Capture the cell that displays the provided text and extract its (X, Y) central coordinate. 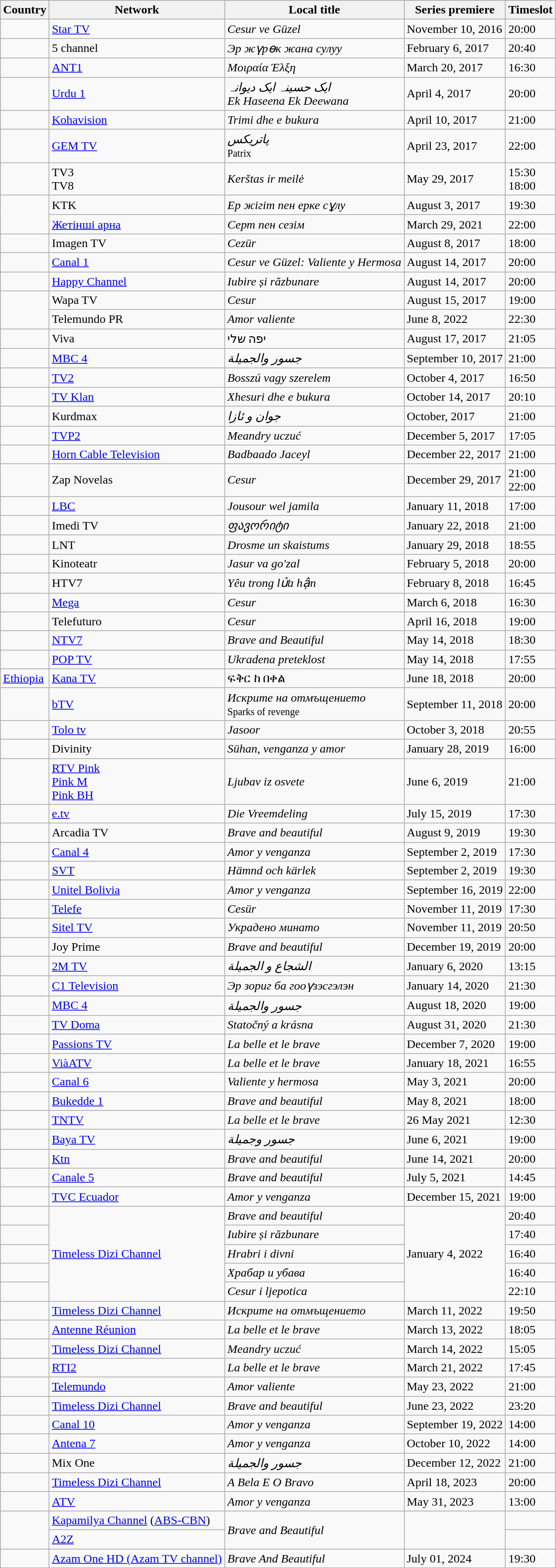
May 8, 2021 (455, 1101)
Xhesuri dhe e bukura (315, 397)
TV3 TV8 (137, 179)
Urdu 1 (137, 94)
Telemundo PR (137, 319)
June 14, 2021 (455, 1159)
Drosme un skaistums (315, 544)
Valiente y hermosa (315, 1082)
22:30 (531, 319)
ایک حسینہ ایک دیوانہEk Haseena Ek Deewana (315, 94)
Украдено минато (315, 928)
TVC Ecuador (137, 1197)
Серт пен сезім (315, 224)
2M TV (137, 966)
March 14, 2022 (455, 1348)
12:30 (531, 1120)
August 8, 2017 (455, 243)
15:30 18:00 (531, 179)
13:00 (531, 1501)
NTV7 (137, 640)
Jasur va go'zal (315, 563)
September 19, 2022 (455, 1425)
TNTV (137, 1120)
Canal 10 (137, 1425)
23:20 (531, 1406)
17:45 (531, 1367)
ფავორიტი (315, 525)
Bukedde 1 (137, 1101)
Ukradena preteklost (315, 659)
Antena 7 (137, 1444)
April 23, 2017 (455, 146)
August 18, 2020 (455, 1006)
Эр зориг ба гооүзэсгэлэн (315, 986)
Hämnd och kärlek (315, 871)
Series premiere (455, 10)
Cesur i ljepotica (315, 1292)
August 9, 2019 (455, 833)
RTI2 (137, 1367)
20:50 (531, 928)
14:45 (531, 1178)
March 20, 2017 (455, 67)
Jousour wel jamila (315, 506)
17:00 (531, 506)
17:55 (531, 659)
December 19, 2019 (455, 947)
April 4, 2017 (455, 94)
December 7, 2020 (455, 1044)
October, 2017 (455, 416)
A Bela E O Bravo (315, 1482)
Cezür (315, 243)
Brave And Beautiful (315, 1559)
May 29, 2017 (455, 179)
April 18, 2023 (455, 1482)
Canale 5 (137, 1178)
January 11, 2018 (455, 506)
Ktn (137, 1159)
Wapa TV (137, 300)
18:30 (531, 640)
الشجاع و الجميلة (315, 966)
ATV (137, 1501)
15:05 (531, 1348)
March 13, 2022 (455, 1329)
ፍቅር ከ በቀል (315, 678)
Statočný a krásna (315, 1025)
جوان و ئازا (315, 416)
August 17, 2017 (455, 339)
RTV PinkPink MPink BH (137, 782)
March 11, 2022 (455, 1310)
July 01, 2024 (455, 1559)
June 6, 2019 (455, 782)
KTK (137, 205)
יפה שלי (315, 339)
LNT (137, 544)
Жетінші арна (137, 224)
August 15, 2017 (455, 300)
Kohavision (137, 120)
Эр жүрөк жана сулуу (315, 48)
Kapamilya Channel (ABS-CBN) (137, 1520)
19:50 (531, 1310)
TV2 (137, 378)
bTV (137, 704)
January 4, 2022 (455, 1254)
December 15, 2021 (455, 1197)
September 16, 2019 (455, 890)
Cesur ve Güzel: Valiente y Hermosa (315, 262)
TVP2 (137, 436)
Telemundo (137, 1386)
Viva (137, 339)
October 3, 2018 (455, 730)
Kinoteatr (137, 563)
Mix One (137, 1463)
January 14, 2020 (455, 986)
26 May 2021 (455, 1120)
GEM TV (137, 146)
ViàATV (137, 1063)
June 23, 2022 (455, 1406)
LBC (137, 506)
October 4, 2017 (455, 378)
February 8, 2018 (455, 583)
October 10, 2022 (455, 1444)
Μοιραία Έλξη (315, 67)
Bosszú vagy szerelem (315, 378)
17:40 (531, 1235)
Antenne Réunion (137, 1329)
5 channel (137, 48)
Star TV (137, 29)
Timeslot (531, 10)
20:55 (531, 730)
Imagen TV (137, 243)
SVT (137, 871)
Divinity (137, 749)
18:05 (531, 1329)
Храбар и убава (315, 1273)
Arcadia TV (137, 833)
January 6, 2020 (455, 966)
Die Vreemdeling (315, 814)
Mega (137, 602)
January 28, 2019 (455, 749)
March 21, 2022 (455, 1367)
September 10, 2017 (455, 358)
Canal 1 (137, 262)
March 29, 2021 (455, 224)
Canal 6 (137, 1082)
Cesur ve Güzel (315, 29)
HTV7 (137, 583)
Network (137, 10)
July 5, 2021 (455, 1178)
June 8, 2022 (455, 319)
22:10 (531, 1292)
e.tv (137, 814)
A2Z (137, 1539)
Country (25, 10)
Yêu trong lửa hận (315, 583)
Canal 4 (137, 852)
Zap Novelas (137, 480)
17:05 (531, 436)
جسور وجميلة (315, 1139)
C1 Television (137, 986)
July 15, 2019 (455, 814)
May 3, 2021 (455, 1082)
September 11, 2018 (455, 704)
21:05 (531, 339)
Passions TV (137, 1044)
August 31, 2020 (455, 1025)
February 6, 2017 (455, 48)
Joy Prime (137, 947)
June 18, 2018 (455, 678)
May 31, 2023 (455, 1501)
18:55 (531, 544)
December 29, 2017 (455, 480)
January 22, 2018 (455, 525)
Kerštas ir meilė (315, 179)
January 18, 2021 (455, 1063)
Horn Cable Television (137, 455)
May 23, 2022 (455, 1386)
16:55 (531, 1063)
January 29, 2018 (455, 544)
Ljubav iz osvete (315, 782)
Telefuturo (137, 621)
16:50 (531, 378)
Trimi dhe e bukura (315, 120)
Ер жігіт пен ерке сұлу (315, 205)
April 10, 2017 (455, 120)
Искрите на отмъщението Sparks of revenge (315, 704)
پاتریکسPatrix (315, 146)
Baya TV (137, 1139)
Imedi TV (137, 525)
February 5, 2018 (455, 563)
POP TV (137, 659)
August 3, 2017 (455, 205)
October 14, 2017 (455, 397)
TV Doma (137, 1025)
Hrabri i divni (315, 1254)
Tolo tv (137, 730)
Azam One HD (Azam TV channel) (137, 1559)
December 22, 2017 (455, 455)
Badbaado Jaceyl (315, 455)
December 5, 2017 (455, 436)
16:00 (531, 749)
TV Klan (137, 397)
Unitel Bolivia (137, 890)
20:10 (531, 397)
November 10, 2016 (455, 29)
March 6, 2018 (455, 602)
Ethiopia (25, 678)
16:45 (531, 583)
June 6, 2021 (455, 1139)
Happy Channel (137, 281)
21:0022:00 (531, 480)
April 16, 2018 (455, 621)
Telefe (137, 909)
Kurdmax (137, 416)
Cesür (315, 909)
13:15 (531, 966)
December 12, 2022 (455, 1463)
Sitel TV (137, 928)
ANT1 (137, 67)
Jasoor (315, 730)
Kana TV (137, 678)
Искрите на отмъщението (315, 1310)
Sühan, venganza y amor (315, 749)
Local title (315, 10)
